Search for the cell housing the specified text and yield its [X, Y] center coordinate. 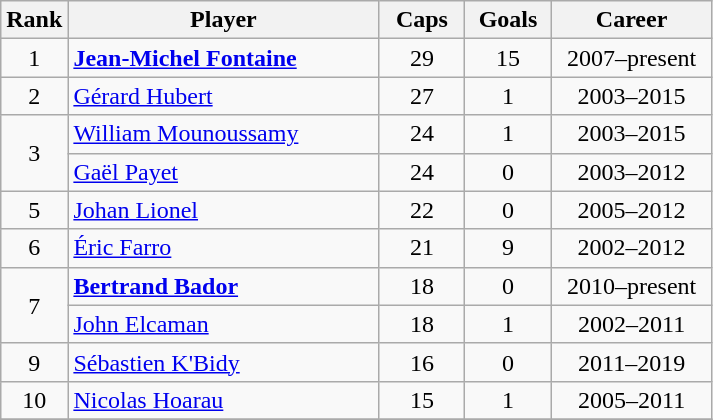
5 [34, 210]
2 [34, 96]
Bertrand Bador [224, 286]
Sébastien K'Bidy [224, 362]
Gaël Payet [224, 172]
Rank [34, 20]
2005–2012 [632, 210]
7 [34, 305]
2003–2012 [632, 172]
2010–present [632, 286]
Goals [508, 20]
Nicolas Hoarau [224, 400]
21 [422, 248]
2002–2012 [632, 248]
29 [422, 58]
10 [34, 400]
2011–2019 [632, 362]
2002–2011 [632, 324]
William Mounoussamy [224, 134]
16 [422, 362]
Éric Farro [224, 248]
2007–present [632, 58]
Gérard Hubert [224, 96]
Jean-Michel Fontaine [224, 58]
22 [422, 210]
Player [224, 20]
John Elcaman [224, 324]
2005–2011 [632, 400]
3 [34, 153]
Johan Lionel [224, 210]
Caps [422, 20]
6 [34, 248]
Career [632, 20]
27 [422, 96]
